Identify which cell holds the provided text, then report its (X, Y) central coordinate. 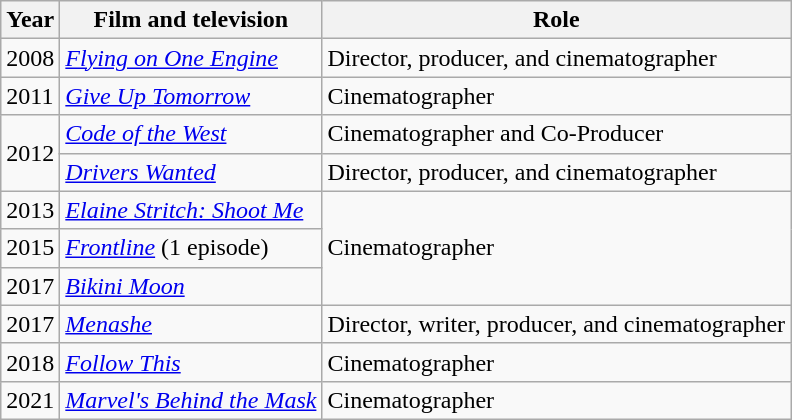
Drivers Wanted (191, 172)
Bikini Moon (191, 286)
2013 (30, 210)
Marvel's Behind the Mask (191, 400)
Follow This (191, 362)
2015 (30, 248)
Director, writer, producer, and cinematographer (556, 324)
2021 (30, 400)
Code of the West (191, 134)
Frontline (1 episode) (191, 248)
Flying on One Engine (191, 58)
Cinematographer and Co-Producer (556, 134)
Year (30, 20)
Menashe (191, 324)
Give Up Tomorrow (191, 96)
2018 (30, 362)
2011 (30, 96)
Role (556, 20)
Film and television (191, 20)
2008 (30, 58)
Elaine Stritch: Shoot Me (191, 210)
2012 (30, 153)
